For the text-containing cell, return its midpoint in [x, y] coordinate format. 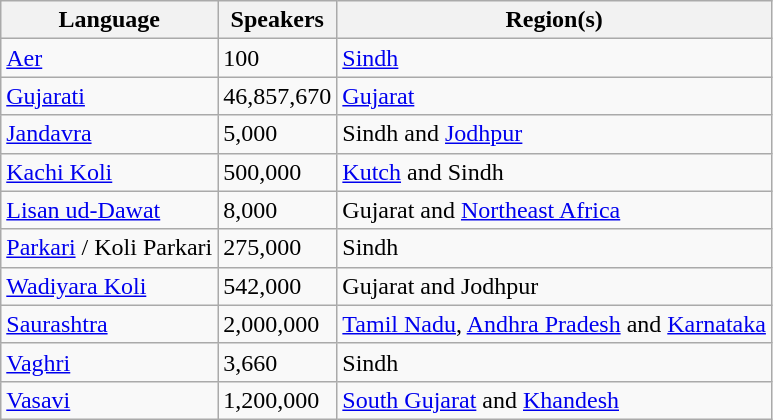
275,000 [278, 248]
Saurashtra [110, 324]
Region(s) [554, 20]
Wadiyara Koli [110, 286]
Jandavra [110, 134]
Tamil Nadu, Andhra Pradesh and Karnataka [554, 324]
Gujarat and Jodhpur [554, 286]
Vasavi [110, 400]
46,857,670 [278, 96]
Aer [110, 58]
Lisan ud-Dawat [110, 210]
Gujarati [110, 96]
Speakers [278, 20]
South Gujarat and Khandesh [554, 400]
100 [278, 58]
542,000 [278, 286]
1,200,000 [278, 400]
Language [110, 20]
Kachi Koli [110, 172]
5,000 [278, 134]
Sindh and Jodhpur [554, 134]
8,000 [278, 210]
Gujarat [554, 96]
3,660 [278, 362]
Kutch and Sindh [554, 172]
500,000 [278, 172]
Gujarat and Northeast Africa [554, 210]
Parkari / Koli Parkari [110, 248]
2,000,000 [278, 324]
Vaghri [110, 362]
